Return the (X, Y) coordinate for the center point of the cell that contains the specified text.  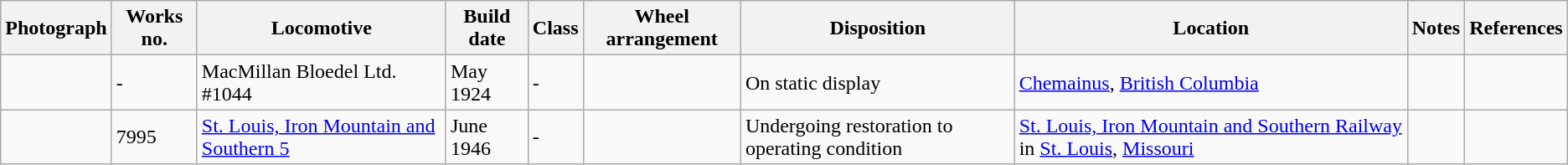
Class (555, 28)
Undergoing restoration to operating condition (878, 137)
June 1946 (487, 137)
MacMillan Bloedel Ltd. #1044 (322, 82)
Works no. (154, 28)
On static display (878, 82)
Notes (1436, 28)
Locomotive (322, 28)
Wheel arrangement (662, 28)
Location (1211, 28)
Photograph (56, 28)
Build date (487, 28)
7995 (154, 137)
Disposition (878, 28)
References (1516, 28)
St. Louis, Iron Mountain and Southern 5 (322, 137)
May 1924 (487, 82)
Chemainus, British Columbia (1211, 82)
St. Louis, Iron Mountain and Southern Railway in St. Louis, Missouri (1211, 137)
